Search for the cell housing the specified text and yield its (X, Y) center coordinate. 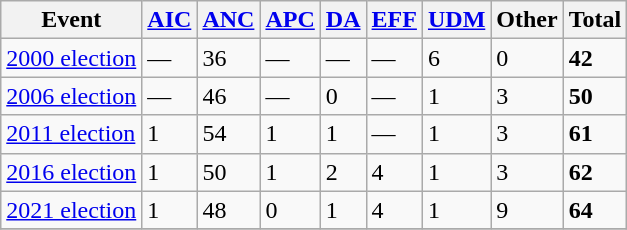
48 (228, 210)
62 (595, 172)
9 (527, 210)
APC (290, 20)
Event (72, 20)
42 (595, 58)
UDM (456, 20)
2006 election (72, 96)
Other (527, 20)
Total (595, 20)
2000 election (72, 58)
46 (228, 96)
2021 election (72, 210)
DA (343, 20)
2 (343, 172)
2011 election (72, 134)
EFF (394, 20)
36 (228, 58)
ANC (228, 20)
61 (595, 134)
6 (456, 58)
54 (228, 134)
2016 election (72, 172)
64 (595, 210)
AIC (170, 20)
